Capture the cell that displays the provided text and extract its (X, Y) central coordinate. 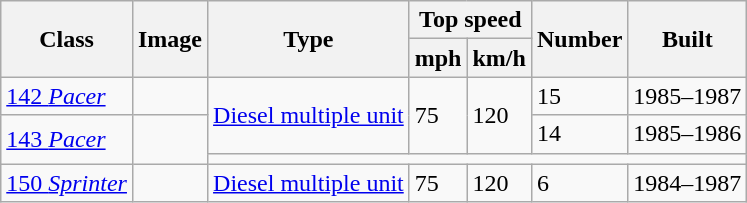
14 (579, 134)
Built (688, 39)
km/h (499, 58)
1985–1986 (688, 134)
Class (67, 39)
142 Pacer (67, 96)
Number (579, 39)
Image (170, 39)
143 Pacer (67, 140)
6 (579, 183)
Top speed (470, 20)
mph (438, 58)
1984–1987 (688, 183)
15 (579, 96)
Type (309, 39)
1985–1987 (688, 96)
150 Sprinter (67, 183)
